Locate the cell with the specified text and output its (x, y) center coordinate. 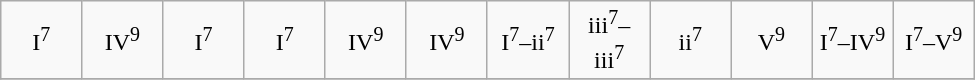
I7–ii7 (528, 40)
I7–IV9 (852, 40)
I7–V9 (934, 40)
ii7 (690, 40)
V9 (772, 40)
iii7–iii7 (610, 40)
